Scan for the cell matching the given text and deliver its (X, Y) coordinate at center. 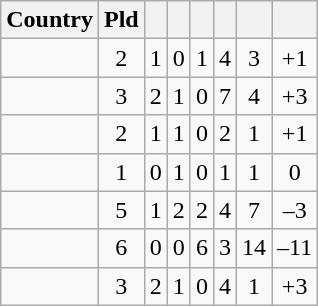
–3 (295, 210)
–11 (295, 248)
Pld (121, 20)
14 (254, 248)
5 (121, 210)
Country (50, 20)
